Determine the [x, y] coordinate at the center of the cell enclosing the given text.  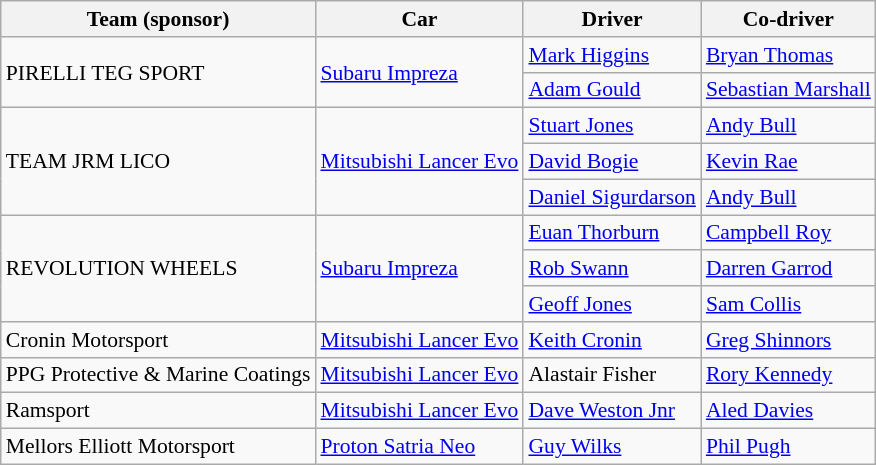
Euan Thorburn [612, 233]
Guy Wilks [612, 447]
Daniel Sigurdarson [612, 197]
Team (sponsor) [158, 19]
Dave Weston Jnr [612, 411]
Mellors Elliott Motorsport [158, 447]
PPG Protective & Marine Coatings [158, 375]
Cronin Motorsport [158, 340]
Driver [612, 19]
Mark Higgins [612, 55]
Co-driver [788, 19]
Sam Collis [788, 304]
TEAM JRM LICO [158, 162]
Car [419, 19]
Alastair Fisher [612, 375]
Proton Satria Neo [419, 447]
Phil Pugh [788, 447]
Rob Swann [612, 269]
Aled Davies [788, 411]
PIRELLI TEG SPORT [158, 72]
Darren Garrod [788, 269]
Greg Shinnors [788, 340]
Stuart Jones [612, 126]
Bryan Thomas [788, 55]
Rory Kennedy [788, 375]
Sebastian Marshall [788, 90]
Adam Gould [612, 90]
REVOLUTION WHEELS [158, 268]
David Bogie [612, 162]
Ramsport [158, 411]
Keith Cronin [612, 340]
Geoff Jones [612, 304]
Kevin Rae [788, 162]
Campbell Roy [788, 233]
